Find where the given text appears and provide that cell's center as [x, y] coordinate. 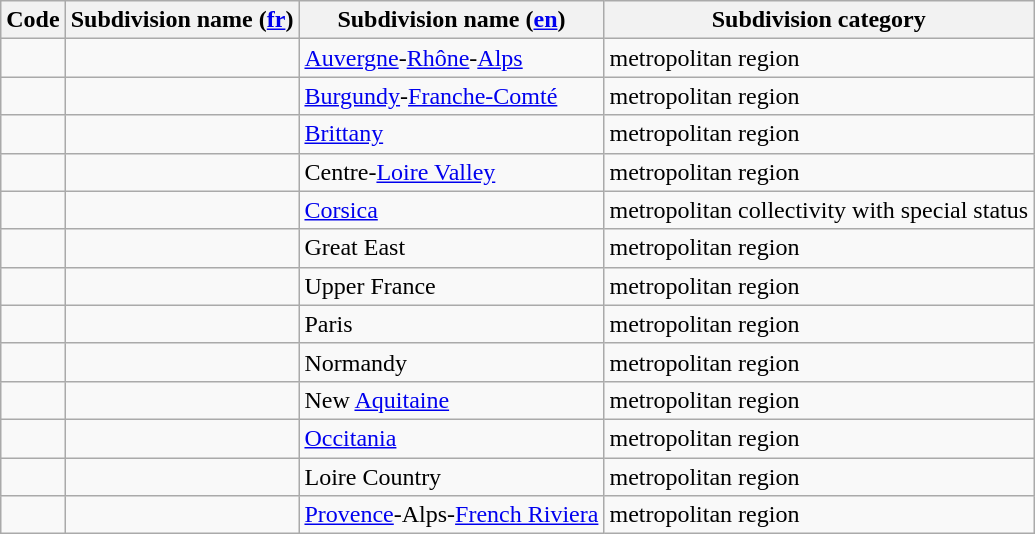
Centre-Loire Valley [452, 172]
Code [33, 20]
Great East [452, 248]
Subdivision name (fr) [182, 20]
Subdivision name (en) [452, 20]
Upper France [452, 286]
Burgundy-Franche-Comté [452, 96]
Brittany [452, 134]
Loire Country [452, 477]
Normandy [452, 362]
Auvergne-Rhône-Alps [452, 58]
Subdivision category [819, 20]
New Aquitaine [452, 400]
Provence-Alps-French Riviera [452, 515]
Occitania [452, 438]
Corsica [452, 210]
metropolitan collectivity with special status [819, 210]
Paris [452, 324]
